Return the [x, y] coordinate for the center point of the cell that contains the specified text.  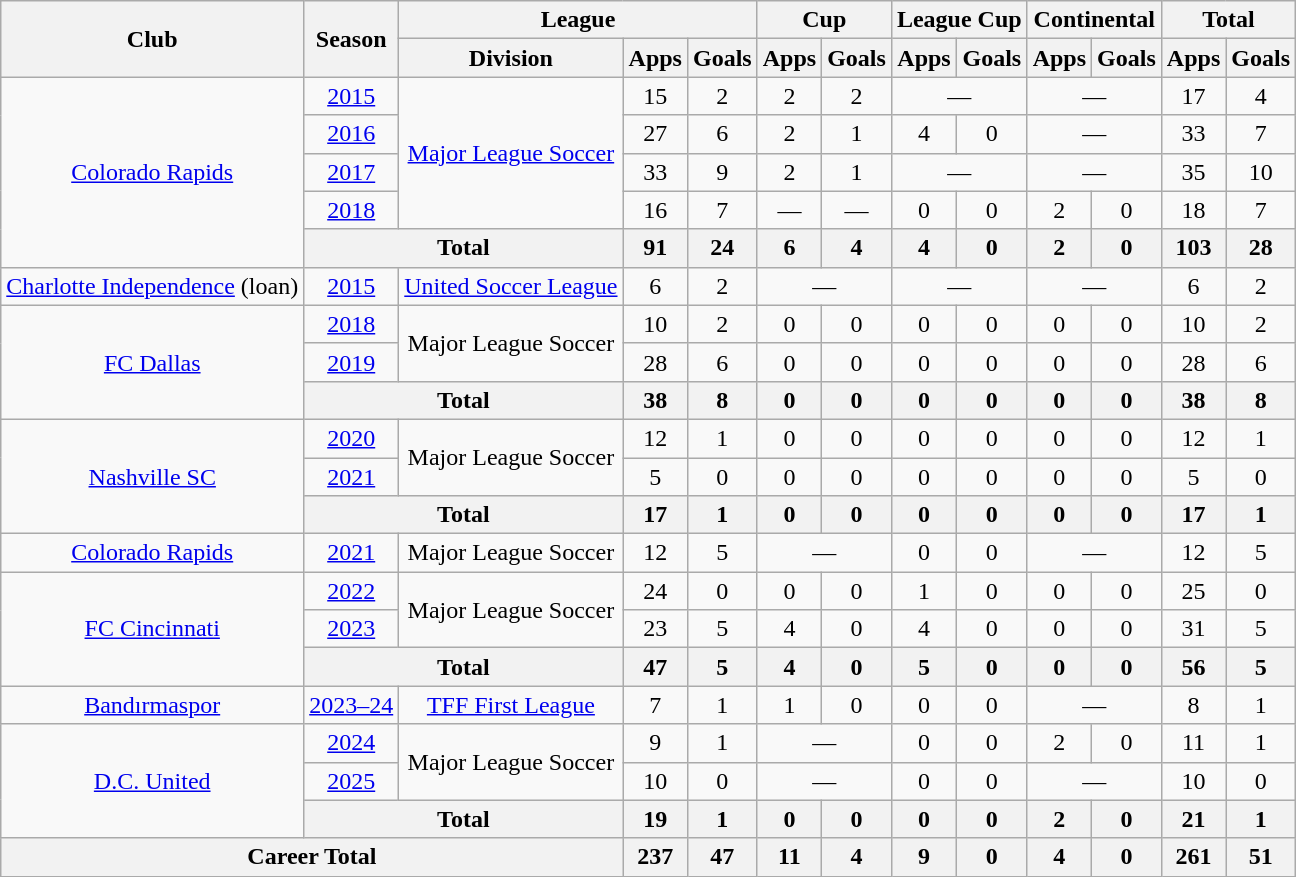
15 [655, 96]
51 [1261, 857]
261 [1193, 857]
D.C. United [152, 781]
Nashville SC [152, 476]
TFF First League [511, 705]
2025 [352, 781]
35 [1193, 172]
21 [1193, 819]
18 [1193, 210]
2019 [352, 362]
23 [655, 629]
Season [352, 39]
League [578, 20]
Career Total [312, 857]
2022 [352, 591]
31 [1193, 629]
Division [511, 58]
103 [1193, 248]
25 [1193, 591]
United Soccer League [511, 286]
League Cup [959, 20]
FC Dallas [152, 362]
27 [655, 134]
237 [655, 857]
56 [1193, 667]
16 [655, 210]
Cup [824, 20]
91 [655, 248]
2020 [352, 438]
2023 [352, 629]
Charlotte Independence (loan) [152, 286]
FC Cincinnati [152, 629]
2017 [352, 172]
2024 [352, 743]
Bandırmaspor [152, 705]
2016 [352, 134]
Club [152, 39]
19 [655, 819]
2023–24 [352, 705]
Continental [1094, 20]
